Search for the cell housing the specified text and yield its [X, Y] center coordinate. 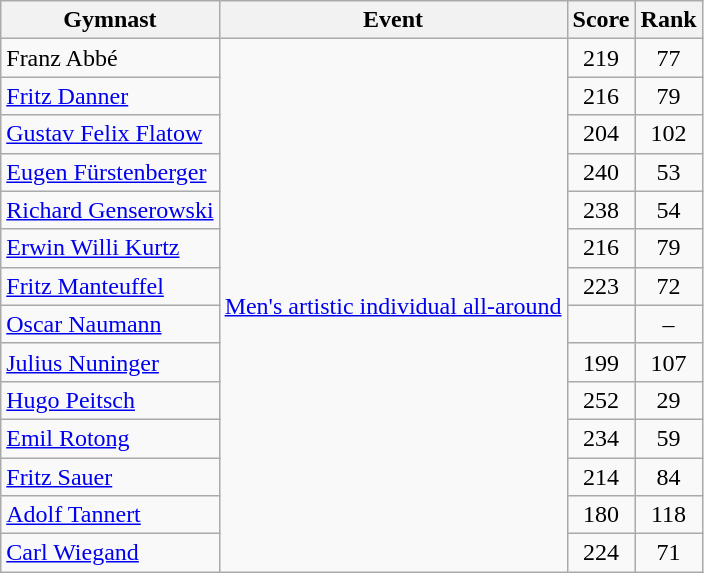
Hugo Peitsch [110, 400]
180 [601, 515]
Gustav Felix Flatow [110, 134]
118 [668, 515]
84 [668, 477]
224 [601, 553]
Oscar Naumann [110, 324]
Rank [668, 20]
107 [668, 362]
Carl Wiegand [110, 553]
223 [601, 286]
199 [601, 362]
Fritz Manteuffel [110, 286]
Emil Rotong [110, 438]
204 [601, 134]
Score [601, 20]
Julius Nuninger [110, 362]
Erwin Willi Kurtz [110, 248]
Fritz Sauer [110, 477]
Franz Abbé [110, 58]
Gymnast [110, 20]
29 [668, 400]
Adolf Tannert [110, 515]
102 [668, 134]
Men's artistic individual all-around [393, 306]
54 [668, 210]
72 [668, 286]
240 [601, 172]
71 [668, 553]
238 [601, 210]
252 [601, 400]
Eugen Fürstenberger [110, 172]
234 [601, 438]
– [668, 324]
Event [393, 20]
Richard Genserowski [110, 210]
219 [601, 58]
Fritz Danner [110, 96]
53 [668, 172]
214 [601, 477]
77 [668, 58]
59 [668, 438]
